Extract the (x, y) coordinate from the center of the cell holding the provided text.  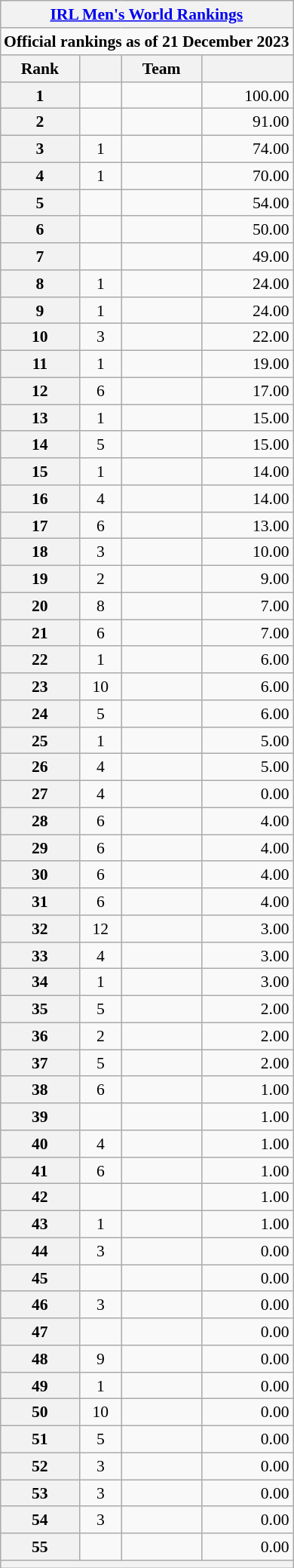
14 (40, 444)
40 (40, 1144)
19.00 (247, 364)
35 (40, 1009)
21 (40, 633)
32 (40, 929)
36 (40, 1036)
54 (40, 1520)
53 (40, 1493)
50.00 (247, 229)
17 (40, 525)
22 (40, 659)
49.00 (247, 257)
Rank (40, 69)
29 (40, 848)
25 (40, 740)
100.00 (247, 95)
13.00 (247, 525)
54.00 (247, 203)
26 (40, 767)
52 (40, 1466)
Official rankings as of 21 December 2023 (146, 42)
31 (40, 902)
20 (40, 606)
15 (40, 472)
74.00 (247, 149)
11 (40, 364)
45 (40, 1278)
55 (40, 1547)
24 (40, 714)
50 (40, 1413)
IRL Men's World Rankings (146, 14)
70.00 (247, 176)
34 (40, 982)
49 (40, 1385)
91.00 (247, 122)
16 (40, 499)
41 (40, 1170)
30 (40, 875)
19 (40, 579)
13 (40, 418)
28 (40, 821)
33 (40, 955)
10.00 (247, 552)
44 (40, 1251)
51 (40, 1439)
39 (40, 1117)
7 (40, 257)
38 (40, 1090)
37 (40, 1063)
43 (40, 1224)
Team (161, 69)
27 (40, 794)
22.00 (247, 337)
46 (40, 1305)
48 (40, 1359)
47 (40, 1332)
23 (40, 687)
9.00 (247, 579)
17.00 (247, 391)
42 (40, 1198)
18 (40, 552)
